From the cell containing the given text, extract its center point as (X, Y) coordinate. 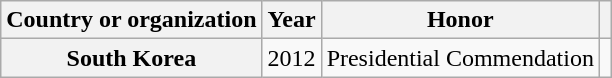
South Korea (132, 58)
2012 (292, 58)
Presidential Commendation (460, 58)
Honor (460, 20)
Year (292, 20)
Country or organization (132, 20)
